Scan for the cell matching the given text and deliver its [X, Y] coordinate at center. 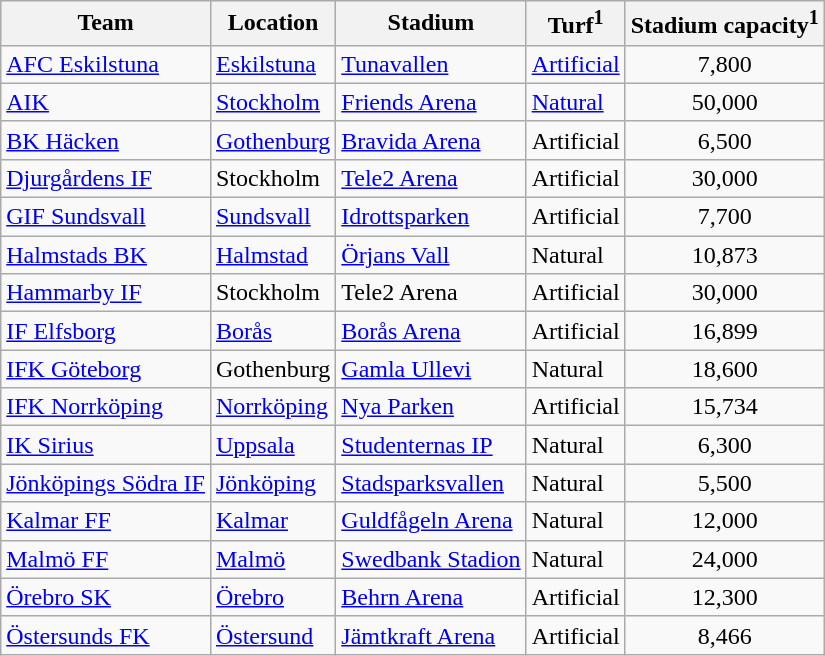
Hammarby IF [106, 293]
Guldfågeln Arena [431, 521]
Norrköping [272, 407]
16,899 [724, 331]
Friends Arena [431, 102]
Kalmar FF [106, 521]
Stadsparksvallen [431, 483]
Stadium capacity1 [724, 24]
IFK Norrköping [106, 407]
8,466 [724, 635]
15,734 [724, 407]
Turf1 [576, 24]
IF Elfsborg [106, 331]
GIF Sundsvall [106, 217]
Eskilstuna [272, 64]
12,300 [724, 597]
Tunavallen [431, 64]
6,500 [724, 140]
Team [106, 24]
Bravida Arena [431, 140]
Studenternas IP [431, 445]
Jönköping [272, 483]
Östersunds FK [106, 635]
7,800 [724, 64]
Swedbank Stadion [431, 559]
Örjans Vall [431, 255]
AFC Eskilstuna [106, 64]
Gamla Ullevi [431, 369]
5,500 [724, 483]
7,700 [724, 217]
Sundsvall [272, 217]
6,300 [724, 445]
Örebro SK [106, 597]
Jönköpings Södra IF [106, 483]
18,600 [724, 369]
Kalmar [272, 521]
IK Sirius [106, 445]
BK Häcken [106, 140]
Borås Arena [431, 331]
Djurgårdens IF [106, 178]
Uppsala [272, 445]
24,000 [724, 559]
10,873 [724, 255]
Örebro [272, 597]
Halmstad [272, 255]
Behrn Arena [431, 597]
Östersund [272, 635]
Stadium [431, 24]
AIK [106, 102]
Nya Parken [431, 407]
IFK Göteborg [106, 369]
Malmö [272, 559]
50,000 [724, 102]
Halmstads BK [106, 255]
Jämtkraft Arena [431, 635]
Borås [272, 331]
Idrottsparken [431, 217]
Location [272, 24]
12,000 [724, 521]
Malmö FF [106, 559]
